Search for the cell housing the specified text and yield its (X, Y) center coordinate. 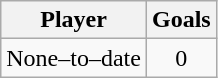
Goals (181, 20)
0 (181, 58)
Player (74, 20)
None–to–date (74, 58)
